Identify which cell holds the provided text, then report its [X, Y] central coordinate. 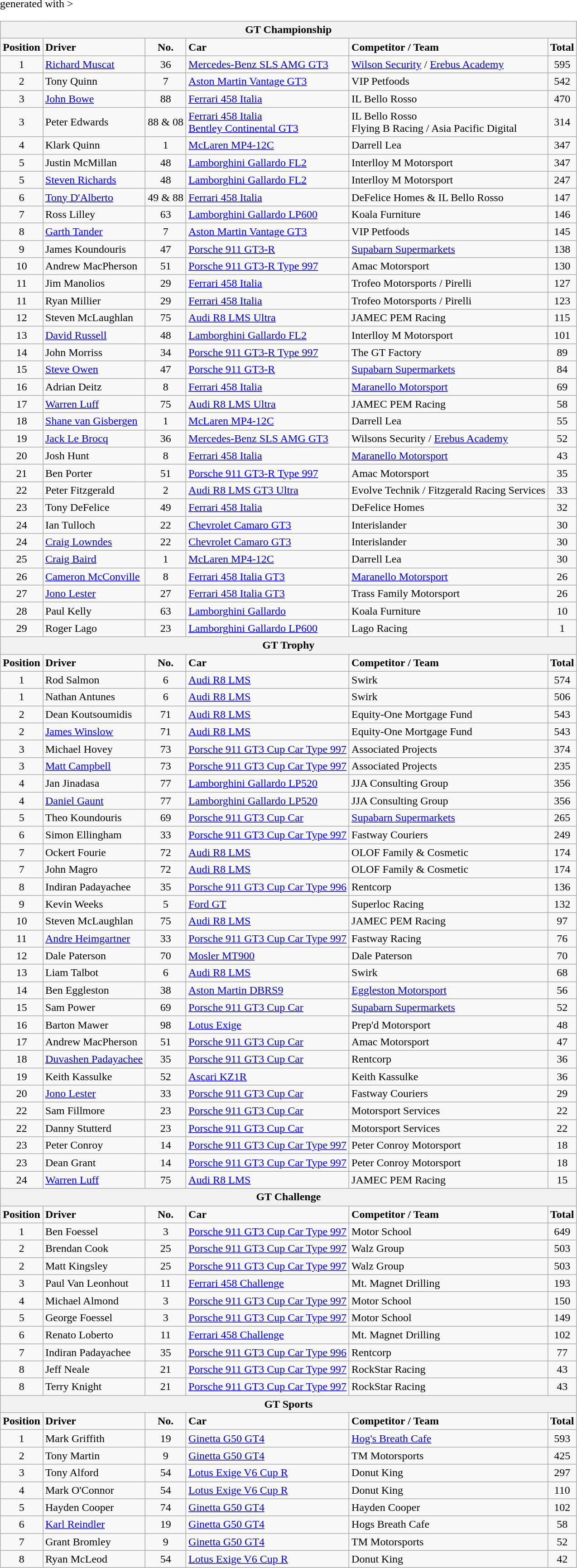
98 [166, 1024]
Lotus Exige [268, 1024]
John Morriss [94, 352]
Tony Alford [94, 1473]
Duvashen Padayachee [94, 1059]
110 [562, 1490]
Rod Salmon [94, 680]
Hogs Breath Cafe [448, 1525]
127 [562, 284]
147 [562, 197]
Aston Martin DBRS9 [268, 990]
249 [562, 835]
Peter Fitzgerald [94, 490]
Peter Edwards [94, 122]
76 [562, 938]
Dean Koutsoumidis [94, 714]
Michael Hovey [94, 749]
595 [562, 64]
Danny Stutterd [94, 1128]
Ryan Millier [94, 301]
38 [166, 990]
56 [562, 990]
George Foessel [94, 1318]
Kevin Weeks [94, 904]
Ian Tulloch [94, 525]
Paul Kelly [94, 611]
542 [562, 82]
Jeff Neale [94, 1370]
Jack Le Brocq [94, 438]
Ben Eggleston [94, 990]
Ryan McLeod [94, 1559]
Lamborghini Gallardo [268, 611]
138 [562, 249]
Shane van Gisbergen [94, 421]
Tony Martin [94, 1456]
28 [22, 611]
Tony DeFelice [94, 507]
Adrian Deitz [94, 387]
115 [562, 318]
Grant Bromley [94, 1542]
Renato Loberto [94, 1335]
34 [166, 352]
David Russell [94, 335]
Matt Kingsley [94, 1266]
Brendan Cook [94, 1249]
Mosler MT900 [268, 956]
235 [562, 766]
42 [562, 1559]
Simon Ellingham [94, 835]
374 [562, 749]
649 [562, 1231]
Ford GT [268, 904]
Theo Koundouris [94, 818]
Justin McMillan [94, 163]
297 [562, 1473]
145 [562, 231]
Richard Muscat [94, 64]
Wilsons Security / Erebus Academy [448, 438]
GT Trophy [288, 645]
John Magro [94, 870]
Ockert Fourie [94, 852]
Garth Tander [94, 231]
193 [562, 1283]
Wilson Security / Erebus Academy [448, 64]
Liam Talbot [94, 973]
Eggleston Motorsport [448, 990]
Evolve Technik / Fitzgerald Racing Services [448, 490]
Andre Heimgartner [94, 938]
132 [562, 904]
247 [562, 180]
Steven Richards [94, 180]
68 [562, 973]
The GT Factory [448, 352]
Fastway Racing [448, 938]
DeFelice Homes & IL Bello Rosso [448, 197]
James Winslow [94, 731]
425 [562, 1456]
Superloc Racing [448, 904]
Tony Quinn [94, 82]
Sam Power [94, 1007]
Steve Owen [94, 370]
Ascari KZ1R [268, 1077]
Terry Knight [94, 1387]
Craig Lowndes [94, 542]
Hog's Breath Cafe [448, 1438]
John Bowe [94, 99]
DeFelice Homes [448, 507]
74 [166, 1507]
Prep'd Motorsport [448, 1024]
Ben Porter [94, 473]
265 [562, 818]
Jan Jinadasa [94, 783]
49 [166, 507]
574 [562, 680]
97 [562, 921]
136 [562, 887]
32 [562, 507]
Mark O'Connor [94, 1490]
Klark Quinn [94, 145]
GT Championship [288, 30]
55 [562, 421]
Jim Manolios [94, 284]
149 [562, 1318]
Sam Fillmore [94, 1111]
IL Bello Rosso Flying B Racing / Asia Pacific Digital [448, 122]
146 [562, 214]
Matt Campbell [94, 766]
Paul Van Leonhout [94, 1283]
88 [166, 99]
130 [562, 266]
Lago Racing [448, 628]
593 [562, 1438]
Tony D'Alberto [94, 197]
470 [562, 99]
Trass Family Motorsport [448, 594]
Michael Almond [94, 1300]
Josh Hunt [94, 456]
89 [562, 352]
314 [562, 122]
506 [562, 697]
IL Bello Rosso [448, 99]
49 & 88 [166, 197]
Audi R8 LMS GT3 Ultra [268, 490]
150 [562, 1300]
Craig Baird [94, 559]
123 [562, 301]
Roger Lago [94, 628]
Peter Conroy [94, 1145]
Barton Mawer [94, 1024]
Karl Reindler [94, 1525]
Mark Griffith [94, 1438]
88 & 08 [166, 122]
Ferrari 458 Italia Bentley Continental GT3 [268, 122]
Ross Lilley [94, 214]
84 [562, 370]
101 [562, 335]
Cameron McConville [94, 577]
Ben Foessel [94, 1231]
Daniel Gaunt [94, 800]
GT Challenge [288, 1197]
James Koundouris [94, 249]
Nathan Antunes [94, 697]
Dean Grant [94, 1163]
GT Sports [288, 1404]
